Locate the cell with the specified text and output its [x, y] center coordinate. 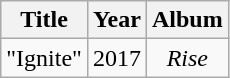
Title [44, 20]
Rise [187, 58]
Album [187, 20]
2017 [116, 58]
Year [116, 20]
"Ignite" [44, 58]
